Identify which cell holds the provided text, then report its [x, y] central coordinate. 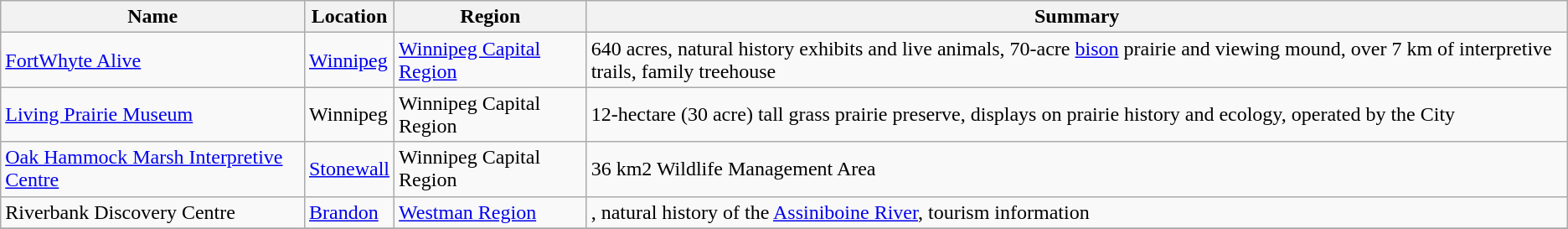
Living Prairie Museum [152, 114]
Region [491, 17]
FortWhyte Alive [152, 60]
, natural history of the Assiniboine River, tourism information [1077, 212]
12-hectare (30 acre) tall grass prairie preserve, displays on prairie history and ecology, operated by the City [1077, 114]
Stonewall [348, 169]
36 km2 Wildlife Management Area [1077, 169]
Summary [1077, 17]
Name [152, 17]
Brandon [348, 212]
640 acres, natural history exhibits and live animals, 70-acre bison prairie and viewing mound, over 7 km of interpretive trails, family treehouse [1077, 60]
Riverbank Discovery Centre [152, 212]
Location [348, 17]
Westman Region [491, 212]
Oak Hammock Marsh Interpretive Centre [152, 169]
